Determine the [X, Y] coordinate at the center of the cell enclosing the given text.  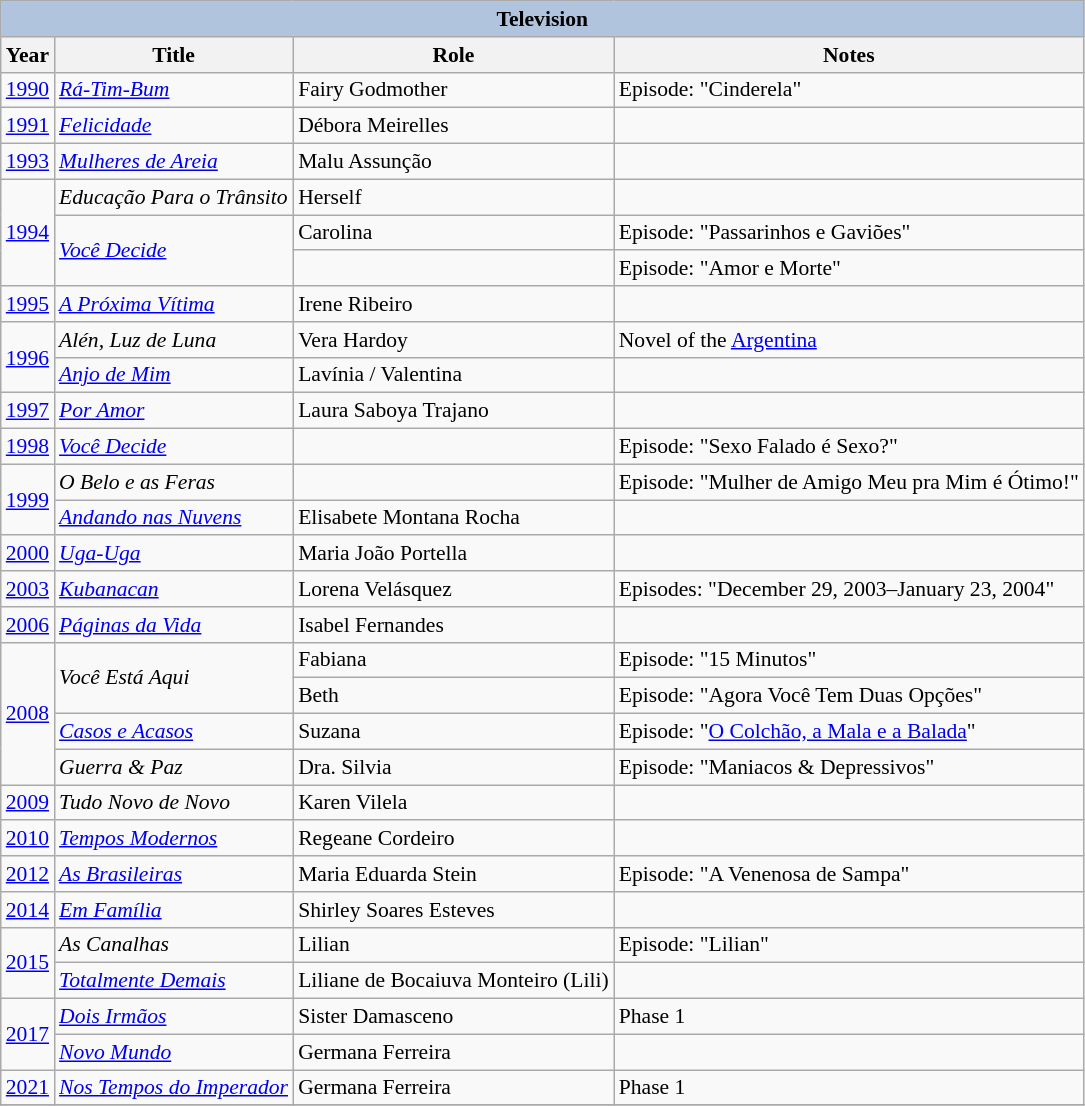
Role [454, 55]
Em Família [174, 910]
A Próxima Vítima [174, 304]
Felicidade [174, 126]
Rá-Tim-Bum [174, 90]
Andando nas Nuvens [174, 518]
As Canalhas [174, 945]
Episode: "Lilian" [849, 945]
Maria João Portella [454, 554]
Dois Irmãos [174, 1017]
Alén, Luz de Luna [174, 340]
Novel of the Argentina [849, 340]
1993 [28, 162]
Carolina [454, 233]
Malu Assunção [454, 162]
Episode: "Agora Você Tem Duas Opções" [849, 696]
Maria Eduarda Stein [454, 874]
Isabel Fernandes [454, 625]
Episode: "Amor e Morte" [849, 269]
Guerra & Paz [174, 767]
Lorena Velásquez [454, 589]
2010 [28, 839]
Episode: "Sexo Falado é Sexo?" [849, 447]
Tempos Modernos [174, 839]
Episode: "A Venenosa de Sampa" [849, 874]
Você Está Aqui [174, 678]
Lavínia / Valentina [454, 375]
Páginas da Vida [174, 625]
Shirley Soares Esteves [454, 910]
Notes [849, 55]
2008 [28, 713]
Totalmente Demais [174, 981]
Lilian [454, 945]
1998 [28, 447]
Fairy Godmother [454, 90]
2021 [28, 1088]
1995 [28, 304]
Year [28, 55]
Episode: "O Colchão, a Mala e a Balada" [849, 732]
Episode: "Maniacos & Depressivos" [849, 767]
Nos Tempos do Imperador [174, 1088]
2000 [28, 554]
Por Amor [174, 411]
Sister Damasceno [454, 1017]
2014 [28, 910]
Anjo de Mim [174, 375]
Elisabete Montana Rocha [454, 518]
O Belo e as Feras [174, 482]
2006 [28, 625]
Liliane de Bocaiuva Monteiro (Lili) [454, 981]
2017 [28, 1034]
Débora Meirelles [454, 126]
Kubanacan [174, 589]
Casos e Acasos [174, 732]
1997 [28, 411]
Herself [454, 197]
Title [174, 55]
Episode: "15 Minutos" [849, 660]
As Brasileiras [174, 874]
Dra. Silvia [454, 767]
Episode: "Mulher de Amigo Meu pra Mim é Ótimo!" [849, 482]
2012 [28, 874]
Karen Vilela [454, 803]
2015 [28, 962]
2003 [28, 589]
Episode: "Passarinhos e Gaviões" [849, 233]
Suzana [454, 732]
1990 [28, 90]
Tudo Novo de Novo [174, 803]
Episode: "Cinderela" [849, 90]
1996 [28, 358]
Fabiana [454, 660]
Laura Saboya Trajano [454, 411]
1991 [28, 126]
Novo Mundo [174, 1052]
Uga-Uga [174, 554]
Educação Para o Trânsito [174, 197]
Beth [454, 696]
1994 [28, 232]
Mulheres de Areia [174, 162]
Episodes: "December 29, 2003–January 23, 2004" [849, 589]
Irene Ribeiro [454, 304]
Regeane Cordeiro [454, 839]
Vera Hardoy [454, 340]
1999 [28, 500]
Television [542, 19]
2009 [28, 803]
